Identify which cell holds the provided text, then report its (X, Y) central coordinate. 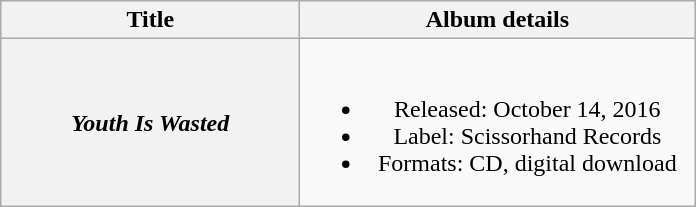
Youth Is Wasted (150, 122)
Released: October 14, 2016Label: Scissorhand RecordsFormats: CD, digital download (498, 122)
Album details (498, 20)
Title (150, 20)
